Detect which cell encompasses the target text, then output its (X, Y) center coordinate. 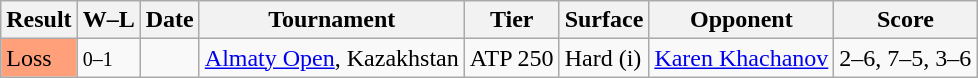
Tier (512, 20)
Loss (39, 58)
Date (170, 20)
Hard (i) (604, 58)
Karen Khachanov (742, 58)
Opponent (742, 20)
Tournament (332, 20)
Result (39, 20)
ATP 250 (512, 58)
W–L (108, 20)
0–1 (108, 58)
2–6, 7–5, 3–6 (906, 58)
Surface (604, 20)
Almaty Open, Kazakhstan (332, 58)
Score (906, 20)
